From the cell containing the given text, extract its center point as (x, y) coordinate. 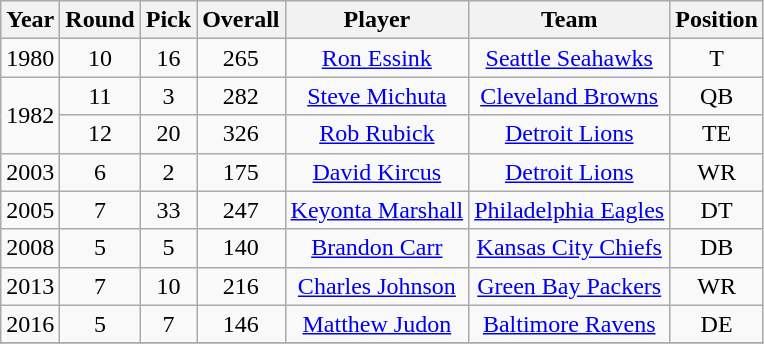
Overall (241, 20)
33 (168, 210)
DT (717, 210)
Steve Michuta (377, 96)
Pick (168, 20)
Charles Johnson (377, 286)
175 (241, 172)
Team (570, 20)
11 (100, 96)
282 (241, 96)
6 (100, 172)
Cleveland Browns (570, 96)
Philadelphia Eagles (570, 210)
1980 (30, 58)
Kansas City Chiefs (570, 248)
Round (100, 20)
2003 (30, 172)
216 (241, 286)
2008 (30, 248)
Baltimore Ravens (570, 324)
TE (717, 134)
247 (241, 210)
Keyonta Marshall (377, 210)
Brandon Carr (377, 248)
12 (100, 134)
2016 (30, 324)
Matthew Judon (377, 324)
326 (241, 134)
Seattle Seahawks (570, 58)
DB (717, 248)
QB (717, 96)
T (717, 58)
David Kircus (377, 172)
265 (241, 58)
1982 (30, 115)
146 (241, 324)
Player (377, 20)
DE (717, 324)
2 (168, 172)
Rob Rubick (377, 134)
140 (241, 248)
Ron Essink (377, 58)
Position (717, 20)
2005 (30, 210)
16 (168, 58)
Green Bay Packers (570, 286)
20 (168, 134)
Year (30, 20)
3 (168, 96)
2013 (30, 286)
